Locate the cell with the specified text and output its [x, y] center coordinate. 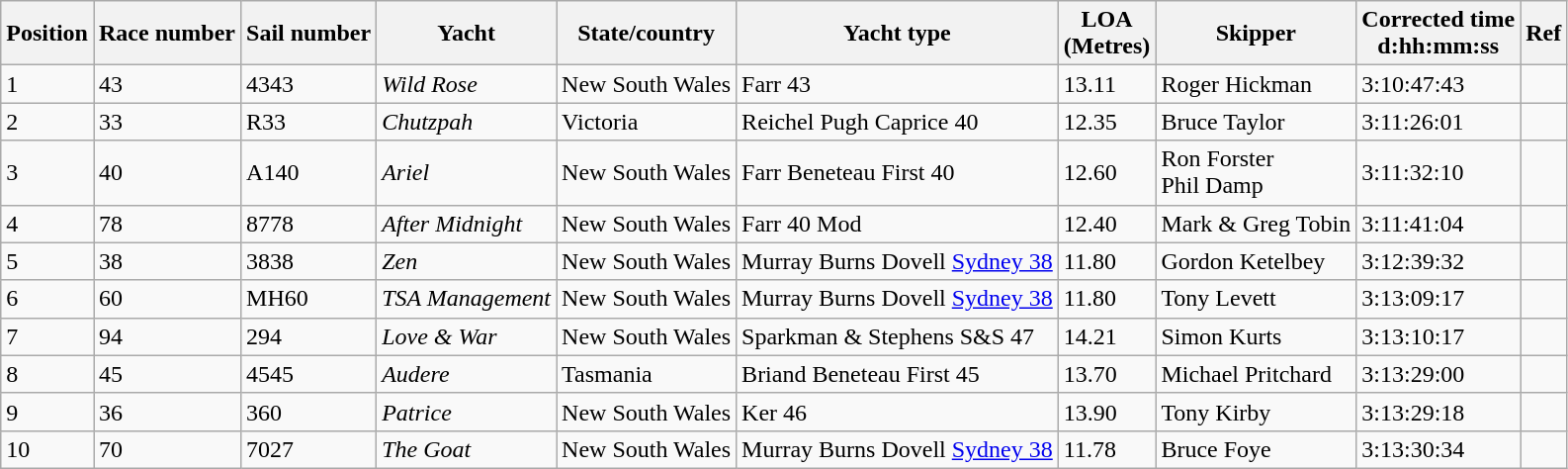
3:13:29:18 [1438, 412]
3:10:47:43 [1438, 84]
3:11:41:04 [1438, 224]
Farr Beneteau First 40 [898, 172]
Ariel [467, 172]
43 [166, 84]
Briand Beneteau First 45 [898, 374]
12.60 [1107, 172]
3:12:39:32 [1438, 261]
13.90 [1107, 412]
Chutzpah [467, 122]
4 [47, 224]
7027 [308, 449]
Ron Forster Phil Damp [1256, 172]
Yacht type [898, 34]
Gordon Ketelbey [1256, 261]
360 [308, 412]
Zen [467, 261]
MH60 [308, 299]
11.78 [1107, 449]
94 [166, 336]
Roger Hickman [1256, 84]
Corrected time d:hh:mm:ss [1438, 34]
40 [166, 172]
2 [47, 122]
Ker 46 [898, 412]
3 [47, 172]
Michael Pritchard [1256, 374]
Skipper [1256, 34]
Simon Kurts [1256, 336]
Wild Rose [467, 84]
70 [166, 449]
Yacht [467, 34]
State/country [647, 34]
78 [166, 224]
Reichel Pugh Caprice 40 [898, 122]
Love & War [467, 336]
Patrice [467, 412]
3838 [308, 261]
Position [47, 34]
After Midnight [467, 224]
3:13:30:34 [1438, 449]
45 [166, 374]
Farr 43 [898, 84]
3:11:26:01 [1438, 122]
Tony Levett [1256, 299]
8 [47, 374]
294 [308, 336]
12.35 [1107, 122]
LOA (Metres) [1107, 34]
Sail number [308, 34]
10 [47, 449]
33 [166, 122]
A140 [308, 172]
Victoria [647, 122]
12.40 [1107, 224]
Tasmania [647, 374]
3:11:32:10 [1438, 172]
3:13:29:00 [1438, 374]
The Goat [467, 449]
8778 [308, 224]
9 [47, 412]
Sparkman & Stephens S&S 47 [898, 336]
13.70 [1107, 374]
Bruce Taylor [1256, 122]
1 [47, 84]
4545 [308, 374]
6 [47, 299]
TSA Management [467, 299]
Race number [166, 34]
3:13:09:17 [1438, 299]
4343 [308, 84]
Audere [467, 374]
60 [166, 299]
5 [47, 261]
Tony Kirby [1256, 412]
Mark & Greg Tobin [1256, 224]
Bruce Foye [1256, 449]
36 [166, 412]
7 [47, 336]
3:13:10:17 [1438, 336]
R33 [308, 122]
13.11 [1107, 84]
Ref [1544, 34]
38 [166, 261]
14.21 [1107, 336]
Farr 40 Mod [898, 224]
